Identify which cell holds the provided text, then report its (X, Y) central coordinate. 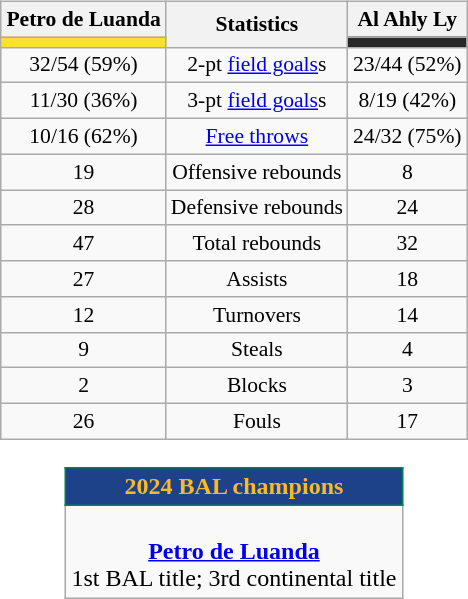
Defensive rebounds (257, 208)
Petro de Luanda 1st BAL title; 3rd continental title (234, 551)
27 (83, 279)
Offensive rebounds (257, 172)
3 (408, 386)
Total rebounds (257, 243)
3-pt field goalss (257, 101)
24 (408, 208)
Fouls (257, 421)
2 (83, 386)
Turnovers (257, 314)
24/32 (75%) (408, 136)
18 (408, 279)
Blocks (257, 386)
19 (83, 172)
10/16 (62%) (83, 136)
12 (83, 314)
Assists (257, 279)
2-pt field goalss (257, 65)
8 (408, 172)
Free throws (257, 136)
23/44 (52%) (408, 65)
4 (408, 350)
Statistics (257, 24)
Petro de Luanda (83, 19)
8/19 (42%) (408, 101)
9 (83, 350)
Steals (257, 350)
14 (408, 314)
Al Ahly Ly (408, 19)
11/30 (36%) (83, 101)
32 (408, 243)
32/54 (59%) (83, 65)
28 (83, 208)
17 (408, 421)
2024 BAL champions (234, 486)
47 (83, 243)
26 (83, 421)
